Find where the given text appears and provide that cell's center as [X, Y] coordinate. 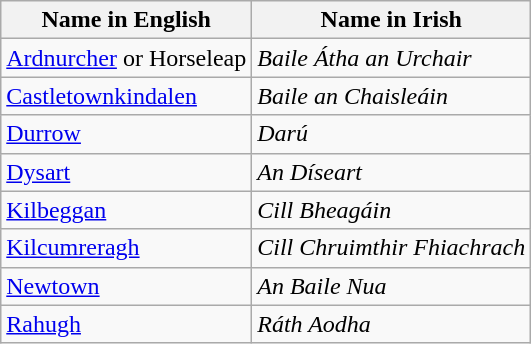
Darú [392, 134]
Baile Átha an Urchair [392, 58]
Cill Bheagáin [392, 210]
Name in English [126, 20]
Newtown [126, 286]
An Baile Nua [392, 286]
Castletownkindalen [126, 96]
Rahugh [126, 324]
Kilcumreragh [126, 248]
Ráth Aodha [392, 324]
Ardnurcher or Horseleap [126, 58]
An Díseart [392, 172]
Kilbeggan [126, 210]
Durrow [126, 134]
Dysart [126, 172]
Name in Irish [392, 20]
Baile an Chaisleáin [392, 96]
Cill Chruimthir Fhiachrach [392, 248]
